Detect which cell encompasses the target text, then output its (X, Y) center coordinate. 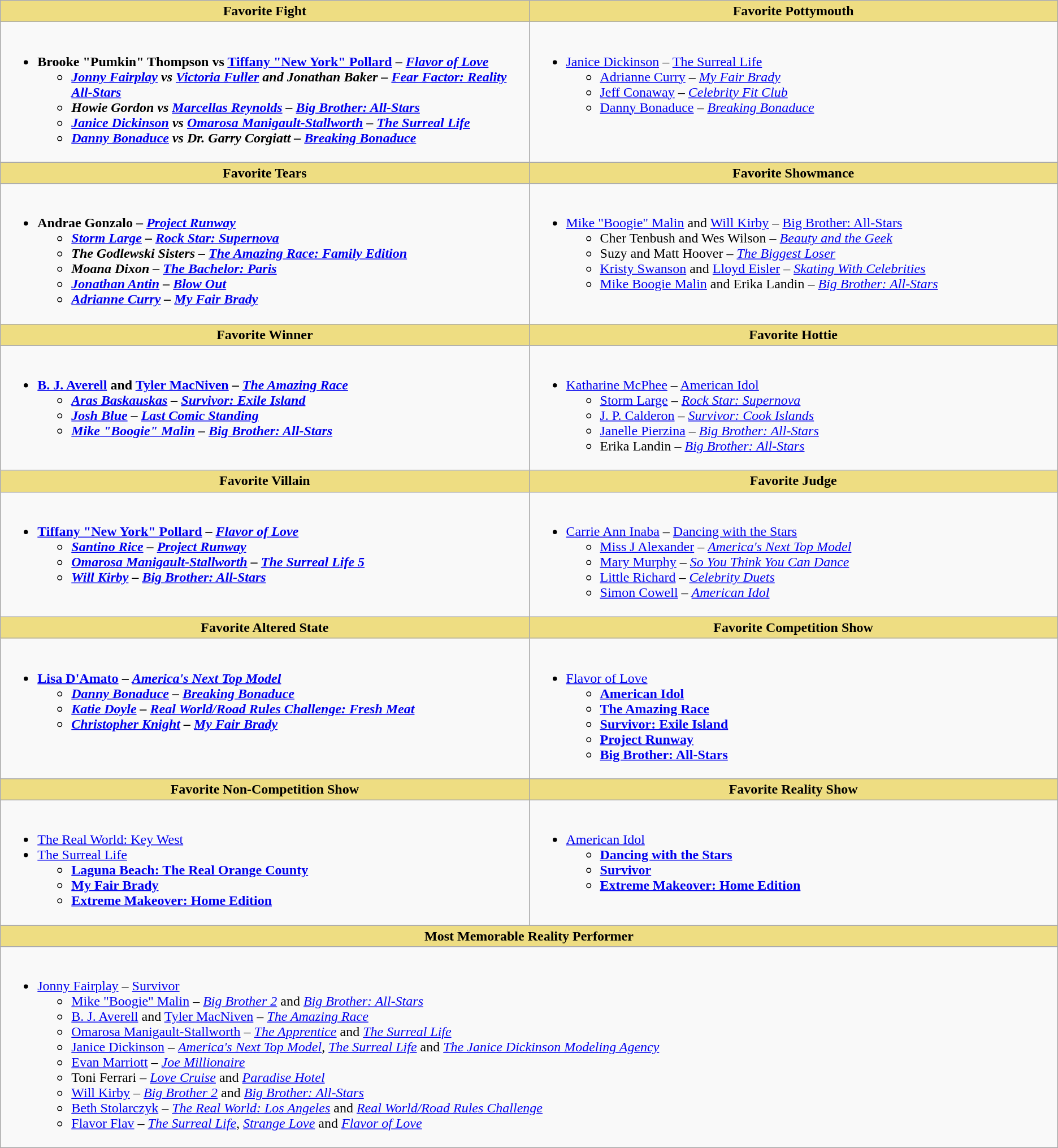
The Real World: Key WestThe Surreal LifeLaguna Beach: The Real Orange CountyMy Fair BradyExtreme Makeover: Home Edition (264, 863)
Favorite Villain (264, 481)
Flavor of LoveAmerican IdolThe Amazing RaceSurvivor: Exile IslandProject RunwayBig Brother: All-Stars (793, 708)
Favorite Judge (793, 481)
Favorite Non-Competition Show (264, 789)
Favorite Altered State (264, 627)
Janice Dickinson – The Surreal LifeAdrianne Curry – My Fair BradyJeff Conaway – Celebrity Fit ClubDanny Bonaduce – Breaking Bonaduce (793, 92)
Favorite Showmance (793, 173)
Favorite Fight (264, 11)
Favorite Tears (264, 173)
Favorite Winner (264, 335)
Favorite Hottie (793, 335)
American IdolDancing with the StarsSurvivorExtreme Makeover: Home Edition (793, 863)
Most Memorable Reality Performer (529, 935)
Favorite Reality Show (793, 789)
Favorite Competition Show (793, 627)
Favorite Pottymouth (793, 11)
